Return (X, Y) of the center of cell containing provided text 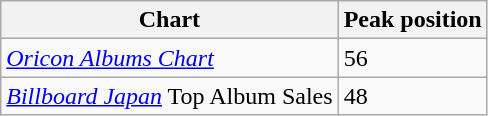
Oricon Albums Chart (170, 58)
Chart (170, 20)
Peak position (412, 20)
Billboard Japan Top Album Sales (170, 96)
48 (412, 96)
56 (412, 58)
